From the cell containing the given text, extract its center point as (x, y) coordinate. 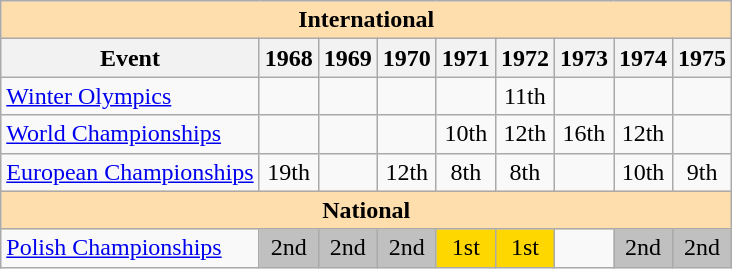
1972 (524, 58)
1973 (584, 58)
1971 (466, 58)
1974 (644, 58)
9th (702, 172)
16th (584, 134)
1969 (348, 58)
Polish Championships (130, 248)
International (366, 20)
19th (288, 172)
1968 (288, 58)
1975 (702, 58)
11th (524, 96)
Winter Olympics (130, 96)
Event (130, 58)
World Championships (130, 134)
1970 (406, 58)
European Championships (130, 172)
National (366, 210)
